Search for the cell housing the specified text and yield its (X, Y) center coordinate. 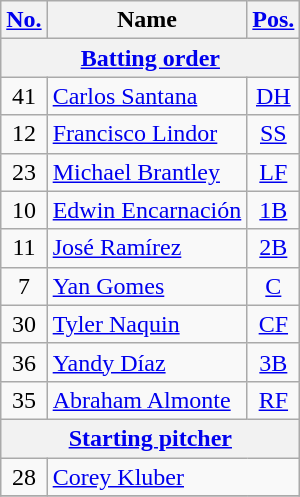
35 (24, 400)
DH (274, 96)
36 (24, 362)
Name (147, 20)
Carlos Santana (147, 96)
Pos. (274, 20)
No. (24, 20)
Tyler Naquin (147, 324)
23 (24, 172)
30 (24, 324)
11 (24, 248)
LF (274, 172)
7 (24, 286)
Batting order (150, 58)
SS (274, 134)
3B (274, 362)
RF (274, 400)
Corey Kluber (174, 477)
C (274, 286)
28 (24, 477)
Yandy Díaz (147, 362)
1B (274, 210)
Francisco Lindor (147, 134)
Edwin Encarnación (147, 210)
41 (24, 96)
10 (24, 210)
Abraham Almonte (147, 400)
Michael Brantley (147, 172)
José Ramírez (147, 248)
CF (274, 324)
12 (24, 134)
2B (274, 248)
Yan Gomes (147, 286)
Starting pitcher (150, 438)
